Scan for the cell matching the given text and deliver its (X, Y) coordinate at center. 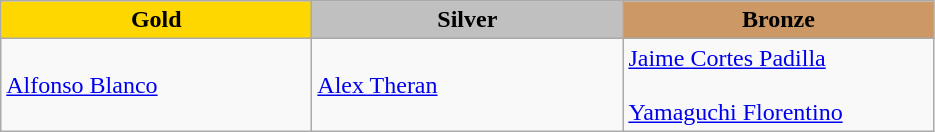
Silver (468, 20)
Alex Theran (468, 85)
Jaime Cortes PadillaYamaguchi Florentino (778, 85)
Alfonso Blanco (156, 85)
Bronze (778, 20)
Gold (156, 20)
